Capture the cell that displays the provided text and extract its (x, y) central coordinate. 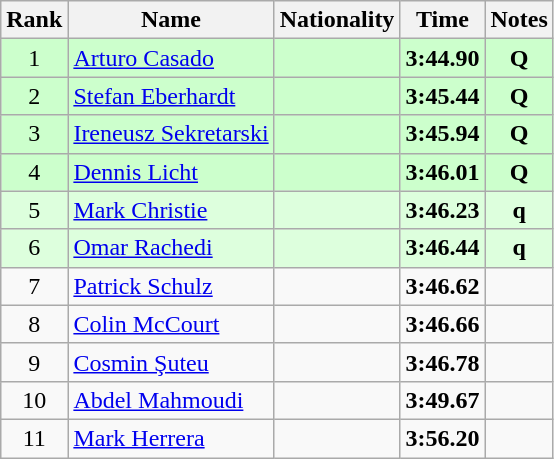
3:45.94 (442, 134)
3:56.20 (442, 438)
Nationality (337, 20)
7 (34, 286)
11 (34, 438)
Colin McCourt (171, 324)
6 (34, 248)
5 (34, 210)
Dennis Licht (171, 172)
Omar Rachedi (171, 248)
Stefan Eberhardt (171, 96)
Name (171, 20)
3:46.62 (442, 286)
8 (34, 324)
Mark Herrera (171, 438)
Arturo Casado (171, 58)
3 (34, 134)
3:46.23 (442, 210)
Mark Christie (171, 210)
3:46.66 (442, 324)
1 (34, 58)
3:49.67 (442, 400)
Cosmin Şuteu (171, 362)
Notes (519, 20)
Time (442, 20)
4 (34, 172)
3:44.90 (442, 58)
3:46.78 (442, 362)
3:46.01 (442, 172)
Abdel Mahmoudi (171, 400)
3:45.44 (442, 96)
2 (34, 96)
10 (34, 400)
Patrick Schulz (171, 286)
9 (34, 362)
Ireneusz Sekretarski (171, 134)
Rank (34, 20)
3:46.44 (442, 248)
